Return the [x, y] coordinate for the center point of the cell that contains the specified text.  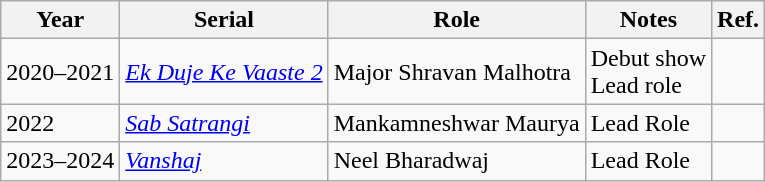
Ek Duje Ke Vaaste 2 [224, 72]
Ref. [738, 20]
Serial [224, 20]
Mankamneshwar Maurya [456, 123]
Neel Bharadwaj [456, 161]
Vanshaj [224, 161]
2023–2024 [60, 161]
Year [60, 20]
Sab Satrangi [224, 123]
Notes [648, 20]
Major Shravan Malhotra [456, 72]
2020–2021 [60, 72]
Role [456, 20]
2022 [60, 123]
Debut showLead role [648, 72]
